Detect which cell encompasses the target text, then output its (X, Y) center coordinate. 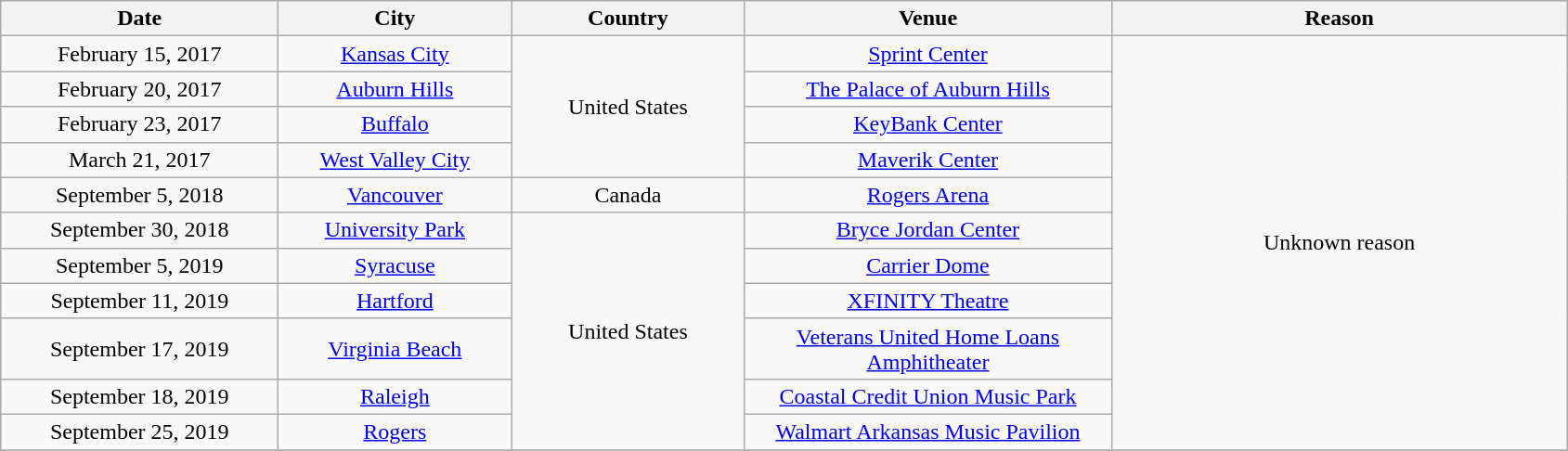
Coastal Credit Union Music Park (928, 396)
February 20, 2017 (139, 89)
West Valley City (395, 160)
February 23, 2017 (139, 124)
September 5, 2019 (139, 265)
Auburn Hills (395, 89)
Carrier Dome (928, 265)
Syracuse (395, 265)
February 15, 2017 (139, 54)
September 30, 2018 (139, 230)
September 25, 2019 (139, 432)
March 21, 2017 (139, 160)
University Park (395, 230)
September 5, 2018 (139, 195)
Maverik Center (928, 160)
September 18, 2019 (139, 396)
Sprint Center (928, 54)
September 11, 2019 (139, 301)
City (395, 19)
Date (139, 19)
Bryce Jordan Center (928, 230)
Veterans United Home Loans Amphitheater (928, 349)
Raleigh (395, 396)
Venue (928, 19)
Walmart Arkansas Music Pavilion (928, 432)
Country (628, 19)
Kansas City (395, 54)
Vancouver (395, 195)
Unknown reason (1339, 243)
Hartford (395, 301)
Rogers Arena (928, 195)
Reason (1339, 19)
Canada (628, 195)
The Palace of Auburn Hills (928, 89)
September 17, 2019 (139, 349)
Rogers (395, 432)
KeyBank Center (928, 124)
Virginia Beach (395, 349)
Buffalo (395, 124)
XFINITY Theatre (928, 301)
